Scan for the cell matching the given text and deliver its [x, y] coordinate at center. 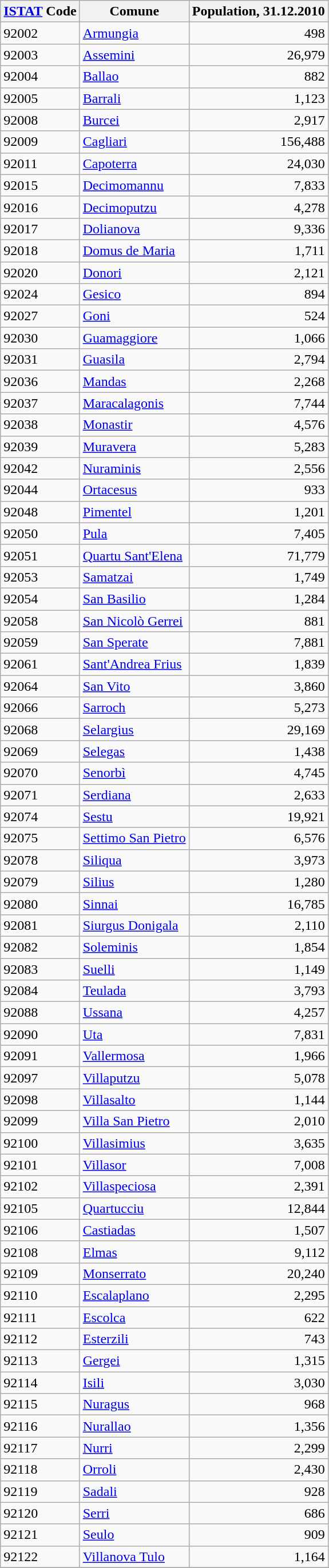
1,284 [259, 599]
Selargius [134, 730]
92058 [40, 620]
92102 [40, 1187]
92030 [40, 338]
Sestu [134, 817]
Ortacesus [134, 490]
92069 [40, 751]
3,793 [259, 991]
92074 [40, 817]
12,844 [259, 1208]
6,576 [259, 838]
743 [259, 1339]
2,299 [259, 1448]
Villasor [134, 1165]
Mandas [134, 381]
92009 [40, 142]
Barrali [134, 98]
Decimoputzu [134, 207]
20,240 [259, 1273]
92099 [40, 1121]
92101 [40, 1165]
9,112 [259, 1252]
92050 [40, 534]
92079 [40, 882]
2,268 [259, 381]
San Basilio [134, 599]
Selegas [134, 751]
92111 [40, 1317]
92024 [40, 295]
1,201 [259, 512]
Orroli [134, 1470]
92097 [40, 1078]
Nurallao [134, 1426]
92082 [40, 947]
Decimomannu [134, 185]
Quartucciu [134, 1208]
92054 [40, 599]
92110 [40, 1295]
92114 [40, 1383]
1,507 [259, 1230]
Nuraminis [134, 468]
92115 [40, 1404]
Ussana [134, 1013]
Seulo [134, 1535]
1,854 [259, 947]
Silius [134, 882]
92061 [40, 664]
92105 [40, 1208]
92083 [40, 969]
Monserrato [134, 1273]
2,121 [259, 273]
2,295 [259, 1295]
92070 [40, 773]
Suelli [134, 969]
Donori [134, 273]
92051 [40, 555]
Samatzai [134, 577]
Nuragus [134, 1404]
Serdiana [134, 795]
Nurri [134, 1448]
Gesico [134, 295]
Guasila [134, 360]
92005 [40, 98]
Comune [134, 11]
92016 [40, 207]
92038 [40, 425]
Cagliari [134, 142]
Domus de Maria [134, 250]
Villaputzu [134, 1078]
4,257 [259, 1013]
2,633 [259, 795]
2,391 [259, 1187]
92037 [40, 403]
92059 [40, 643]
Pimentel [134, 512]
92003 [40, 55]
7,405 [259, 534]
92078 [40, 860]
Isili [134, 1383]
894 [259, 295]
Villaspeciosa [134, 1187]
Siurgus Donigala [134, 925]
16,785 [259, 904]
Siliqua [134, 860]
92091 [40, 1056]
3,030 [259, 1383]
92008 [40, 120]
2,430 [259, 1470]
92081 [40, 925]
Soleminis [134, 947]
928 [259, 1491]
909 [259, 1535]
Burcei [134, 120]
92036 [40, 381]
7,008 [259, 1165]
Monastir [134, 425]
Sarroch [134, 708]
92004 [40, 77]
92084 [40, 991]
4,745 [259, 773]
92121 [40, 1535]
Pula [134, 534]
92098 [40, 1100]
156,488 [259, 142]
498 [259, 33]
968 [259, 1404]
92031 [40, 360]
92108 [40, 1252]
92088 [40, 1013]
92002 [40, 33]
881 [259, 620]
92064 [40, 686]
Sinnai [134, 904]
1,711 [259, 250]
3,860 [259, 686]
Escalaplano [134, 1295]
2,917 [259, 120]
1,149 [259, 969]
1,356 [259, 1426]
92015 [40, 185]
Ballao [134, 77]
4,576 [259, 425]
Goni [134, 316]
Senorbì [134, 773]
3,635 [259, 1143]
Gergei [134, 1361]
2,010 [259, 1121]
San Nicolò Gerrei [134, 620]
882 [259, 77]
Muravera [134, 447]
Villa San Pietro [134, 1121]
1,066 [259, 338]
92080 [40, 904]
Dolianova [134, 229]
7,744 [259, 403]
Teulada [134, 991]
Castiadas [134, 1230]
92042 [40, 468]
92011 [40, 164]
5,283 [259, 447]
Esterzili [134, 1339]
Guamaggiore [134, 338]
Serri [134, 1513]
Villanova Tulo [134, 1557]
ISTAT Code [40, 11]
Elmas [134, 1252]
92100 [40, 1143]
1,280 [259, 882]
92113 [40, 1361]
2,110 [259, 925]
19,921 [259, 817]
1,438 [259, 751]
1,123 [259, 98]
1,164 [259, 1557]
92109 [40, 1273]
933 [259, 490]
686 [259, 1513]
29,169 [259, 730]
92120 [40, 1513]
24,030 [259, 164]
92039 [40, 447]
7,881 [259, 643]
Quartu Sant'Elena [134, 555]
7,831 [259, 1034]
92090 [40, 1034]
Settimo San Pietro [134, 838]
92020 [40, 273]
7,833 [259, 185]
92075 [40, 838]
Villasimius [134, 1143]
2,794 [259, 360]
Escolca [134, 1317]
3,973 [259, 860]
524 [259, 316]
92027 [40, 316]
71,779 [259, 555]
Assemini [134, 55]
9,336 [259, 229]
26,979 [259, 55]
92112 [40, 1339]
92118 [40, 1470]
2,556 [259, 468]
92017 [40, 229]
1,839 [259, 664]
92048 [40, 512]
92044 [40, 490]
92053 [40, 577]
Armungia [134, 33]
1,144 [259, 1100]
Vallermosa [134, 1056]
1,966 [259, 1056]
92116 [40, 1426]
92117 [40, 1448]
Capoterra [134, 164]
Villasalto [134, 1100]
Uta [134, 1034]
Sant'Andrea Frius [134, 664]
92066 [40, 708]
92122 [40, 1557]
San Vito [134, 686]
San Sperate [134, 643]
92071 [40, 795]
5,273 [259, 708]
1,315 [259, 1361]
622 [259, 1317]
5,078 [259, 1078]
92018 [40, 250]
Population, 31.12.2010 [259, 11]
1,749 [259, 577]
92119 [40, 1491]
92068 [40, 730]
4,278 [259, 207]
Maracalagonis [134, 403]
92106 [40, 1230]
Sadali [134, 1491]
